Find where the given text appears and provide that cell's center as (X, Y) coordinate. 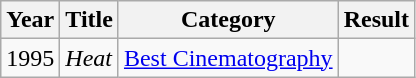
Heat (90, 58)
Title (90, 20)
Category (228, 20)
Year (30, 20)
Best Cinematography (228, 58)
1995 (30, 58)
Result (376, 20)
